From the cell containing the given text, extract its center point as (x, y) coordinate. 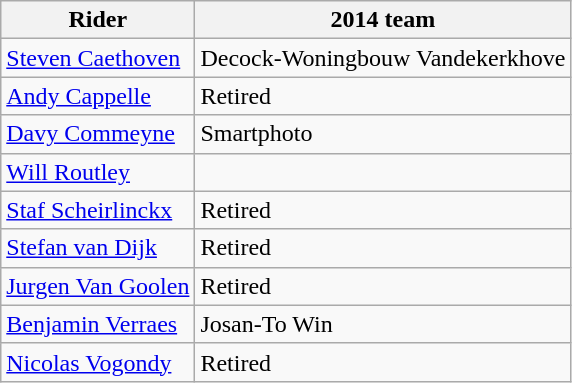
Staf Scheirlinckx (98, 210)
2014 team (383, 20)
Jurgen Van Goolen (98, 286)
Nicolas Vogondy (98, 362)
Steven Caethoven (98, 58)
Davy Commeyne (98, 134)
Smartphoto (383, 134)
Stefan van Dijk (98, 248)
Benjamin Verraes (98, 324)
Josan-To Win (383, 324)
Will Routley (98, 172)
Decock-Woningbouw Vandekerkhove (383, 58)
Rider (98, 20)
Andy Cappelle (98, 96)
